Search for the cell housing the specified text and yield its [x, y] center coordinate. 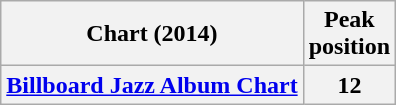
12 [349, 85]
Chart (2014) [152, 34]
Billboard Jazz Album Chart [152, 85]
Peakposition [349, 34]
